Search for the cell housing the specified text and yield its [x, y] center coordinate. 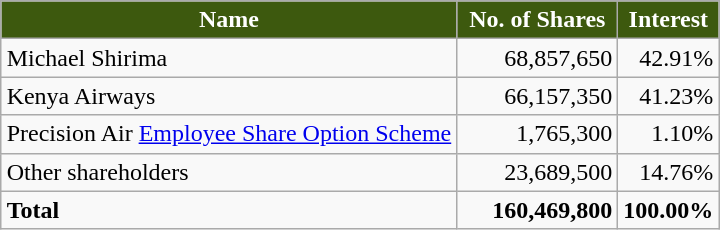
Total [229, 210]
41.23% [668, 96]
160,469,800 [538, 210]
1.10% [668, 134]
Michael Shirima [229, 58]
68,857,650 [538, 58]
Precision Air Employee Share Option Scheme [229, 134]
No. of Shares [538, 20]
Name [229, 20]
66,157,350 [538, 96]
Kenya Airways [229, 96]
42.91% [668, 58]
23,689,500 [538, 172]
Interest [668, 20]
1,765,300 [538, 134]
14.76% [668, 172]
100.00% [668, 210]
Other shareholders [229, 172]
